From the cell containing the given text, extract its center point as [X, Y] coordinate. 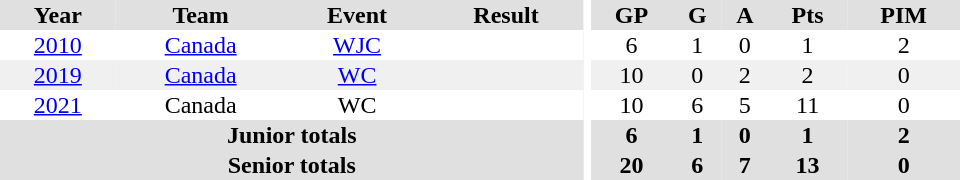
Year [58, 15]
Result [506, 15]
A [745, 15]
2021 [58, 105]
Senior totals [292, 165]
7 [745, 165]
Junior totals [292, 135]
13 [808, 165]
PIM [904, 15]
G [698, 15]
Event [358, 15]
Team [201, 15]
GP [631, 15]
2010 [58, 45]
5 [745, 105]
2019 [58, 75]
Pts [808, 15]
WJC [358, 45]
20 [631, 165]
11 [808, 105]
